Output the [x, y] coordinate of the center of the cell containing the given text.  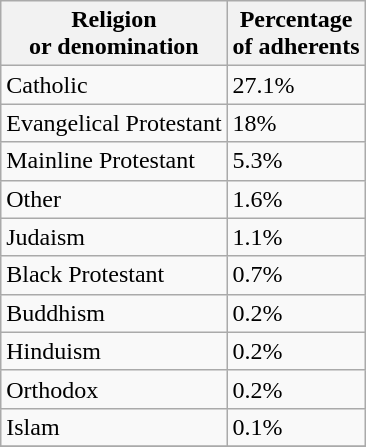
0.1% [296, 427]
Other [114, 199]
Mainline Protestant [114, 161]
1.1% [296, 237]
27.1% [296, 85]
5.3% [296, 161]
Buddhism [114, 313]
Evangelical Protestant [114, 123]
Hinduism [114, 351]
Judaism [114, 237]
Percentage of adherents [296, 34]
1.6% [296, 199]
Orthodox [114, 389]
18% [296, 123]
0.7% [296, 275]
Catholic [114, 85]
Religionor denomination [114, 34]
Islam [114, 427]
Black Protestant [114, 275]
